Pinpoint the cell where the given text exists, returning its (X, Y) midpoint coordinate. 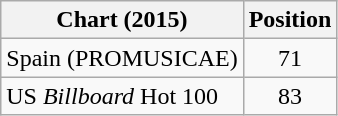
Position (290, 20)
83 (290, 96)
Chart (2015) (122, 20)
71 (290, 58)
US Billboard Hot 100 (122, 96)
Spain (PROMUSICAE) (122, 58)
